For the text-containing cell, return its midpoint in (x, y) coordinate format. 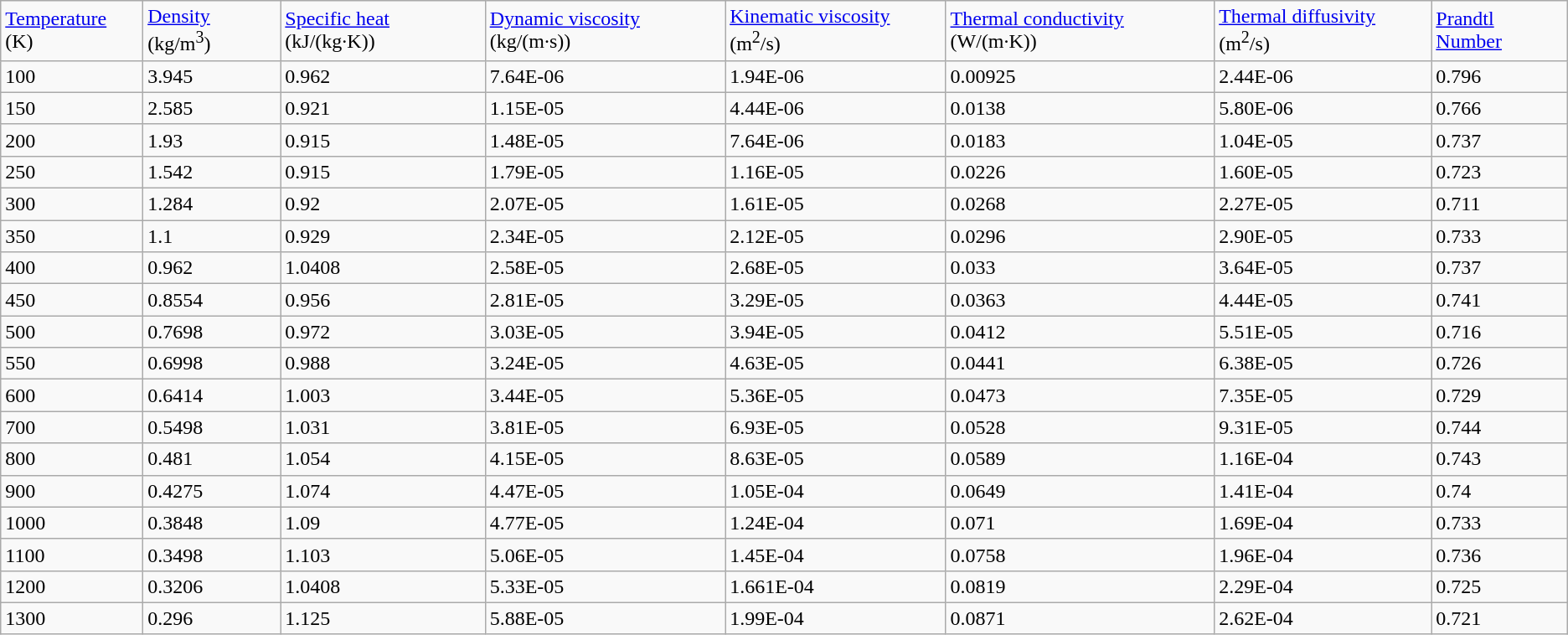
3.03E-05 (605, 332)
0.0183 (1081, 140)
800 (72, 459)
0.921 (383, 108)
0.0649 (1081, 491)
2.07E-05 (605, 204)
0.0138 (1081, 108)
0.796 (1499, 76)
1300 (72, 618)
Kinematic viscosity (m2/s) (836, 31)
0.6414 (212, 395)
4.77E-05 (605, 523)
0.7698 (212, 332)
1.16E-04 (1323, 459)
5.33E-05 (605, 586)
0.071 (1081, 523)
5.88E-05 (605, 618)
0.743 (1499, 459)
0.725 (1499, 586)
0.00925 (1081, 76)
0.988 (383, 364)
4.44E-06 (836, 108)
5.36E-05 (836, 395)
0.0758 (1081, 555)
1.15E-05 (605, 108)
0.0363 (1081, 300)
2.58E-05 (605, 268)
Dynamic viscosity (kg/(m·s)) (605, 31)
1.96E-04 (1323, 555)
0.481 (212, 459)
Thermal diffusivity (m2/s) (1323, 31)
1.69E-04 (1323, 523)
3.64E-05 (1323, 268)
4.47E-05 (605, 491)
0.5498 (212, 427)
0.723 (1499, 172)
450 (72, 300)
3.44E-05 (605, 395)
600 (72, 395)
1200 (72, 586)
1.60E-05 (1323, 172)
3.945 (212, 76)
0.766 (1499, 108)
150 (72, 108)
1.04E-05 (1323, 140)
0.729 (1499, 395)
Thermal conductivity (W/(m·K)) (1081, 31)
0.3848 (212, 523)
1.05E-04 (836, 491)
0.3206 (212, 586)
700 (72, 427)
3.81E-05 (605, 427)
1.41E-04 (1323, 491)
0.929 (383, 236)
3.29E-05 (836, 300)
1.125 (383, 618)
9.31E-05 (1323, 427)
3.94E-05 (836, 332)
2.12E-05 (836, 236)
Prandtl Number (1499, 31)
2.44E-06 (1323, 76)
0.0589 (1081, 459)
6.38E-05 (1323, 364)
1.661E-04 (836, 586)
200 (72, 140)
5.51E-05 (1323, 332)
0.0819 (1081, 586)
0.0871 (1081, 618)
1.94E-06 (836, 76)
2.81E-05 (605, 300)
0.956 (383, 300)
7.35E-05 (1323, 395)
0.716 (1499, 332)
1.16E-05 (836, 172)
1.542 (212, 172)
0.744 (1499, 427)
250 (72, 172)
2.27E-05 (1323, 204)
1.031 (383, 427)
350 (72, 236)
8.63E-05 (836, 459)
0.0528 (1081, 427)
1.61E-05 (836, 204)
500 (72, 332)
1000 (72, 523)
0.74 (1499, 491)
900 (72, 491)
5.80E-06 (1323, 108)
2.34E-05 (605, 236)
Density (kg/m3) (212, 31)
2.62E-04 (1323, 618)
1.24E-04 (836, 523)
0.736 (1499, 555)
1.103 (383, 555)
0.741 (1499, 300)
0.711 (1499, 204)
3.24E-05 (605, 364)
0.6998 (212, 364)
1.93 (212, 140)
2.90E-05 (1323, 236)
0.0412 (1081, 332)
4.15E-05 (605, 459)
1.284 (212, 204)
1.1 (212, 236)
5.06E-05 (605, 555)
Specific heat (kJ/(kg·K)) (383, 31)
0.972 (383, 332)
100 (72, 76)
0.0268 (1081, 204)
400 (72, 268)
1.09 (383, 523)
0.92 (383, 204)
6.93E-05 (836, 427)
1.45E-04 (836, 555)
0.3498 (212, 555)
4.44E-05 (1323, 300)
0.4275 (212, 491)
1.79E-05 (605, 172)
0.726 (1499, 364)
Temperature (K) (72, 31)
2.68E-05 (836, 268)
1100 (72, 555)
1.074 (383, 491)
300 (72, 204)
1.48E-05 (605, 140)
0.0441 (1081, 364)
4.63E-05 (836, 364)
0.721 (1499, 618)
0.8554 (212, 300)
1.054 (383, 459)
2.29E-04 (1323, 586)
1.99E-04 (836, 618)
0.0296 (1081, 236)
550 (72, 364)
0.296 (212, 618)
2.585 (212, 108)
0.0226 (1081, 172)
0.0473 (1081, 395)
0.033 (1081, 268)
1.003 (383, 395)
